Pinpoint the cell where the given text exists, returning its [x, y] midpoint coordinate. 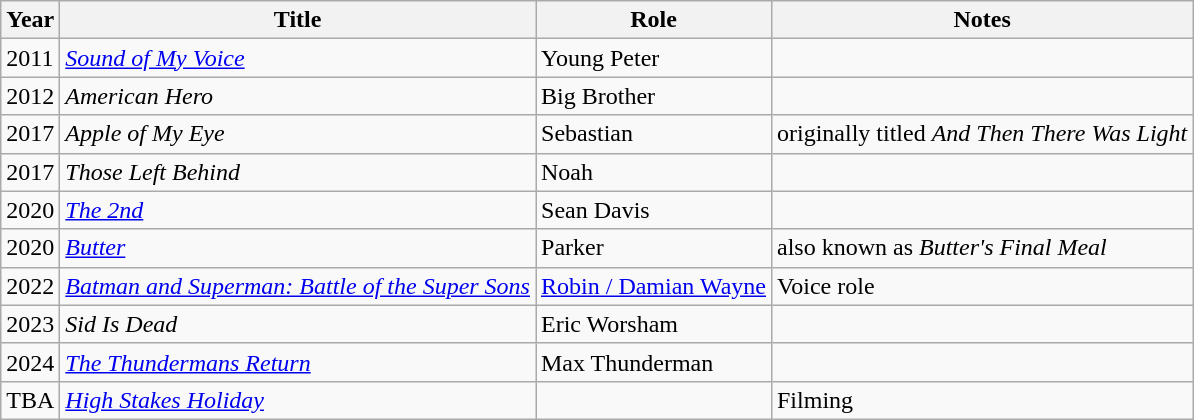
Sebastian [654, 134]
The Thundermans Return [298, 362]
Role [654, 20]
Year [30, 20]
TBA [30, 400]
Young Peter [654, 58]
Title [298, 20]
Robin / Damian Wayne [654, 286]
2011 [30, 58]
originally titled And Then There Was Light [982, 134]
2022 [30, 286]
High Stakes Holiday [298, 400]
Max Thunderman [654, 362]
Notes [982, 20]
Parker [654, 248]
Sound of My Voice [298, 58]
Voice role [982, 286]
Sean Davis [654, 210]
Big Brother [654, 96]
Eric Worsham [654, 324]
Batman and Superman: Battle of the Super Sons [298, 286]
2023 [30, 324]
American Hero [298, 96]
Apple of My Eye [298, 134]
2024 [30, 362]
Those Left Behind [298, 172]
Butter [298, 248]
The 2nd [298, 210]
Filming [982, 400]
Sid Is Dead [298, 324]
2012 [30, 96]
Noah [654, 172]
also known as Butter's Final Meal [982, 248]
